Capture the cell that displays the provided text and extract its [x, y] central coordinate. 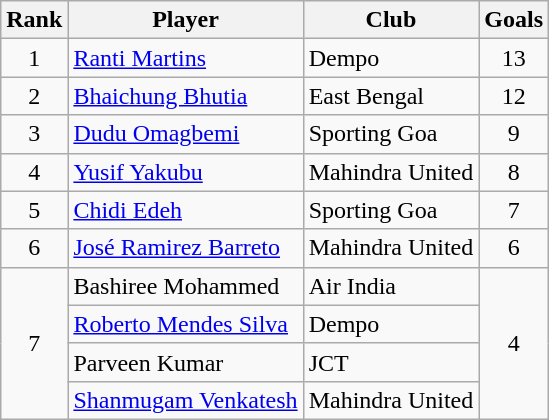
Chidi Edeh [186, 210]
Bhaichung Bhutia [186, 96]
Bashiree Mohammed [186, 286]
5 [34, 210]
3 [34, 134]
9 [514, 134]
Rank [34, 20]
José Ramirez Barreto [186, 248]
Club [391, 20]
1 [34, 58]
Parveen Kumar [186, 362]
Roberto Mendes Silva [186, 324]
JCT [391, 362]
Dudu Omagbemi [186, 134]
2 [34, 96]
Air India [391, 286]
Yusif Yakubu [186, 172]
East Bengal [391, 96]
12 [514, 96]
Shanmugam Venkatesh [186, 400]
8 [514, 172]
Player [186, 20]
13 [514, 58]
Ranti Martins [186, 58]
Goals [514, 20]
